Identify which cell holds the provided text, then report its [X, Y] central coordinate. 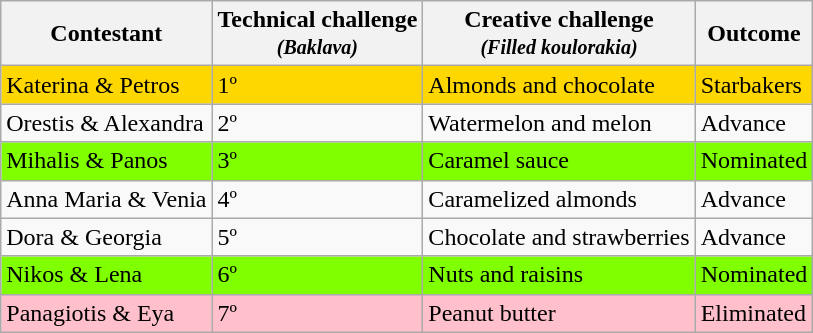
2º [318, 123]
Starbakers [754, 85]
Technical challenge(Baklava) [318, 34]
Chocolate and strawberries [559, 237]
Peanut butter [559, 313]
Outcome [754, 34]
Dora & Georgia [106, 237]
Anna Maria & Venia [106, 199]
Katerina & Petros [106, 85]
Eliminated [754, 313]
Creative challenge(Filled koulorakia) [559, 34]
Nuts and raisins [559, 275]
1º [318, 85]
Orestis & Alexandra [106, 123]
Almonds and chocolate [559, 85]
4º [318, 199]
Mihalis & Panos [106, 161]
Contestant [106, 34]
Caramelized almonds [559, 199]
Caramel sauce [559, 161]
5º [318, 237]
6º [318, 275]
Watermelon and melon [559, 123]
7º [318, 313]
Nikos & Lena [106, 275]
Panagiotis & Eya [106, 313]
3º [318, 161]
